Extract the [x, y] coordinate from the center of the cell holding the provided text.  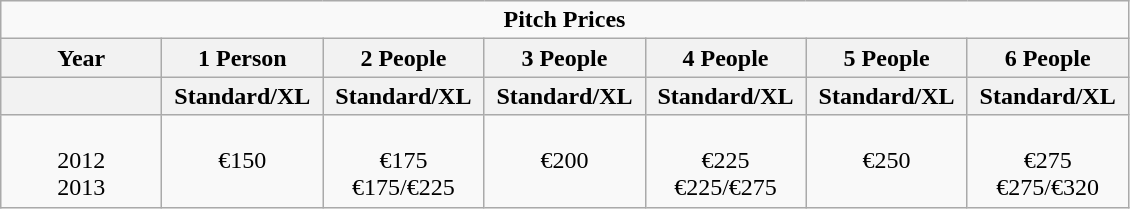
2 People [404, 58]
€275 €275/€320 [1048, 161]
5 People [886, 58]
Year [82, 58]
Pitch Prices [564, 20]
€225 €225/€275 [726, 161]
3 People [564, 58]
6 People [1048, 58]
€250 [886, 161]
€175 €175/€225 [404, 161]
€150 [242, 161]
2012 2013 [82, 161]
4 People [726, 58]
€200 [564, 161]
1 Person [242, 58]
